Pinpoint the cell where the given text exists, returning its [X, Y] midpoint coordinate. 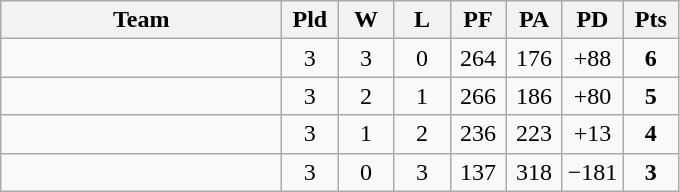
4 [651, 134]
PA [534, 20]
W [366, 20]
137 [478, 172]
PD [592, 20]
318 [534, 172]
Team [142, 20]
+80 [592, 96]
−181 [592, 172]
264 [478, 58]
+88 [592, 58]
266 [478, 96]
L [422, 20]
236 [478, 134]
+13 [592, 134]
176 [534, 58]
Pts [651, 20]
PF [478, 20]
223 [534, 134]
186 [534, 96]
Pld [310, 20]
6 [651, 58]
5 [651, 96]
